Capture the cell that displays the provided text and extract its [x, y] central coordinate. 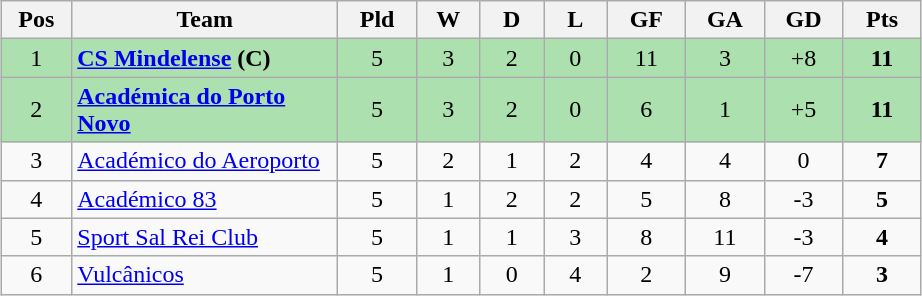
L [576, 20]
+8 [804, 58]
Pld [378, 20]
9 [726, 275]
Team [205, 20]
CS Mindelense (C) [205, 58]
Vulcânicos [205, 275]
D [512, 20]
Académico 83 [205, 199]
Académica do Porto Novo [205, 110]
Sport Sal Rei Club [205, 237]
W [448, 20]
7 [882, 161]
Pos [36, 20]
-7 [804, 275]
GA [726, 20]
GD [804, 20]
+5 [804, 110]
GF [646, 20]
Académico do Aeroporto [205, 161]
Pts [882, 20]
